Determine the (x, y) coordinate at the center of the cell enclosing the given text.  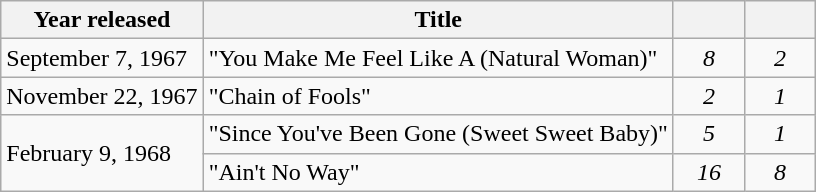
November 22, 1967 (102, 96)
"Ain't No Way" (438, 172)
5 (708, 134)
Title (438, 20)
Year released (102, 20)
16 (708, 172)
February 9, 1968 (102, 153)
"You Make Me Feel Like A (Natural Woman)" (438, 58)
September 7, 1967 (102, 58)
"Since You've Been Gone (Sweet Sweet Baby)" (438, 134)
"Chain of Fools" (438, 96)
